Find where the given text appears and provide that cell's center as (x, y) coordinate. 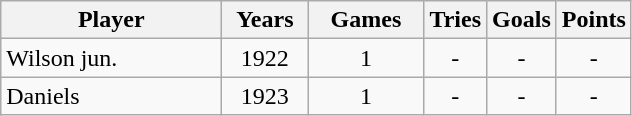
Player (112, 20)
Daniels (112, 96)
1922 (265, 58)
Wilson jun. (112, 58)
Tries (456, 20)
Goals (522, 20)
Games (366, 20)
1923 (265, 96)
Years (265, 20)
Points (594, 20)
